Return the [x, y] coordinate for the center point of the cell that contains the specified text.  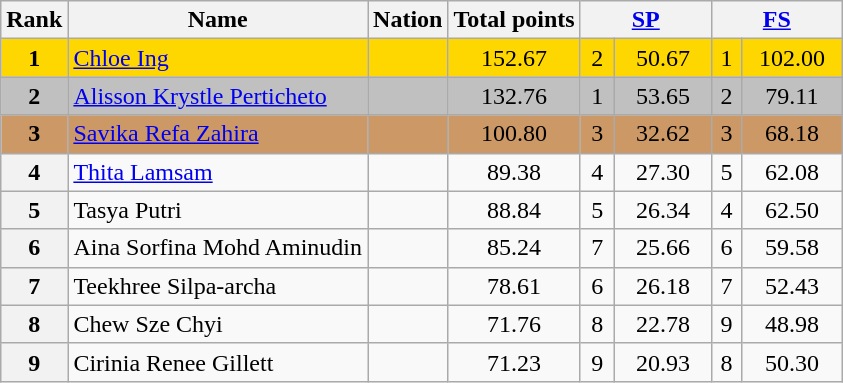
78.61 [514, 286]
FS [776, 20]
Cirinia Renee Gillett [218, 362]
25.66 [664, 248]
62.50 [792, 210]
85.24 [514, 248]
20.93 [664, 362]
Tasya Putri [218, 210]
50.67 [664, 58]
79.11 [792, 96]
Nation [408, 20]
Chew Sze Chyi [218, 324]
102.00 [792, 58]
Name [218, 20]
26.34 [664, 210]
27.30 [664, 172]
SP [646, 20]
Savika Refa Zahira [218, 134]
26.18 [664, 286]
132.76 [514, 96]
Aina Sorfina Mohd Aminudin [218, 248]
71.76 [514, 324]
32.62 [664, 134]
59.58 [792, 248]
22.78 [664, 324]
68.18 [792, 134]
Thita Lamsam [218, 172]
48.98 [792, 324]
100.80 [514, 134]
71.23 [514, 362]
89.38 [514, 172]
Rank [34, 20]
Teekhree Silpa-archa [218, 286]
88.84 [514, 210]
50.30 [792, 362]
62.08 [792, 172]
Alisson Krystle Perticheto [218, 96]
52.43 [792, 286]
Total points [514, 20]
53.65 [664, 96]
Chloe Ing [218, 58]
152.67 [514, 58]
